Identify which cell holds the provided text, then report its (x, y) central coordinate. 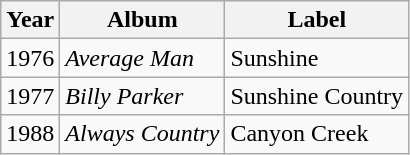
Always Country (142, 134)
Billy Parker (142, 96)
1977 (30, 96)
Album (142, 20)
Sunshine (317, 58)
Canyon Creek (317, 134)
1988 (30, 134)
1976 (30, 58)
Year (30, 20)
Average Man (142, 58)
Label (317, 20)
Sunshine Country (317, 96)
